Extract the [x, y] coordinate from the center of the cell holding the provided text.  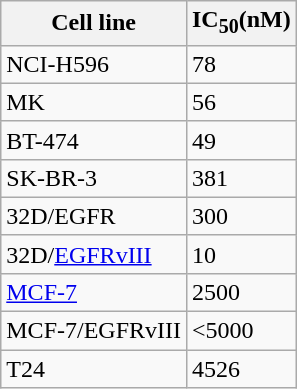
32D/EGFR [94, 216]
SK-BR-3 [94, 178]
BT-474 [94, 140]
MK [94, 102]
MCF-7 [94, 292]
10 [241, 254]
NCI-H596 [94, 64]
381 [241, 178]
Cell line [94, 23]
49 [241, 140]
2500 [241, 292]
IC50(nM) [241, 23]
32D/EGFRvIII [94, 254]
78 [241, 64]
T24 [94, 369]
MCF-7/EGFRvIII [94, 331]
4526 [241, 369]
<5000 [241, 331]
56 [241, 102]
300 [241, 216]
